Provide the (X, Y) coordinate of the cell's center where the given text is located.  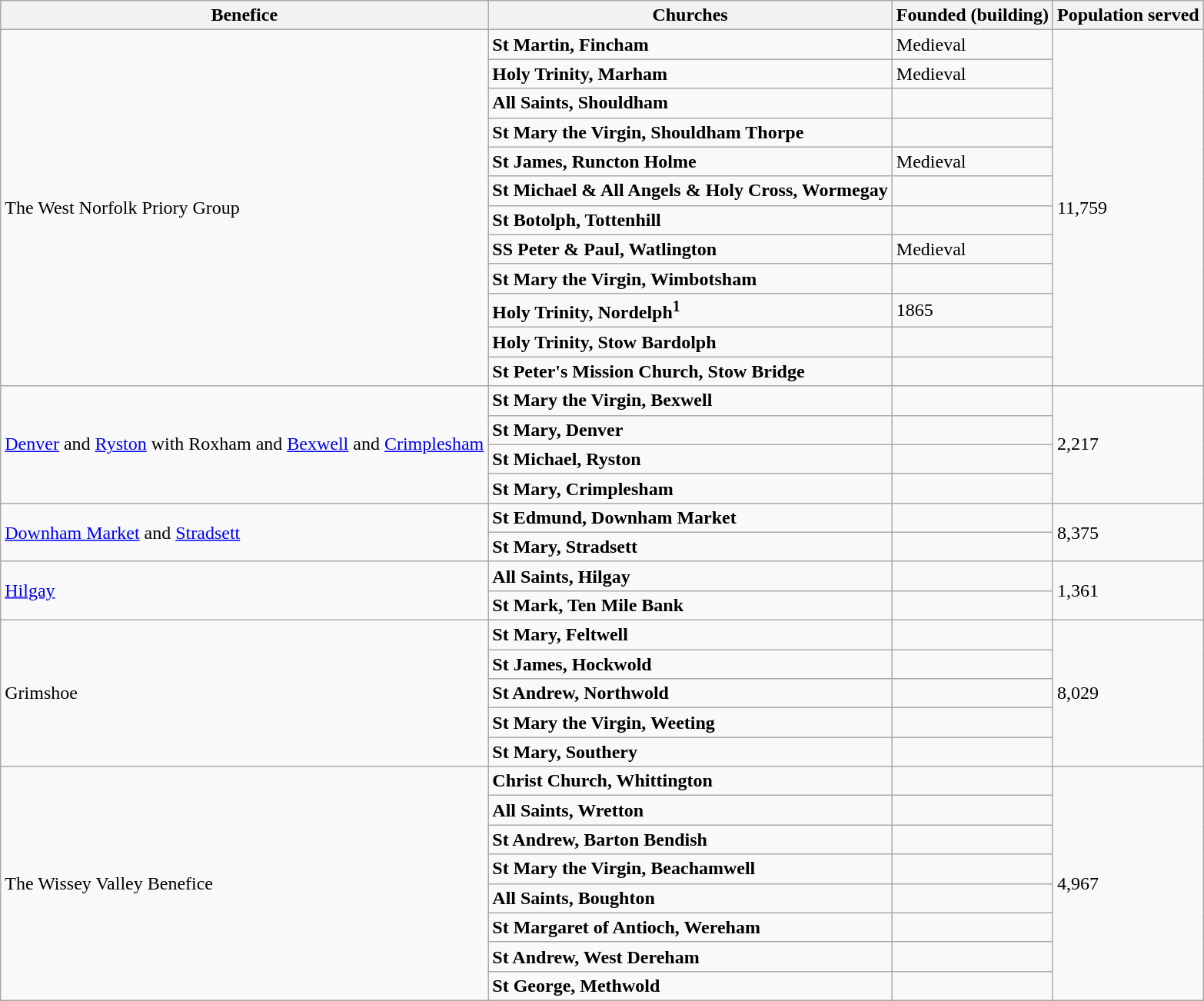
All Saints, Wretton (690, 810)
St Andrew, West Dereham (690, 956)
Downham Market and Stradsett (244, 532)
Hilgay (244, 590)
4,967 (1128, 883)
St Mary, Feltwell (690, 635)
Holy Trinity, Stow Bardolph (690, 342)
St Mary the Virgin, Wimbotsham (690, 278)
8,029 (1128, 693)
Benefice (244, 15)
St Andrew, Northwold (690, 693)
All Saints, Boughton (690, 898)
St Andrew, Barton Bendish (690, 840)
St Michael, Ryston (690, 459)
St Mark, Ten Mile Bank (690, 605)
The Wissey Valley Benefice (244, 883)
All Saints, Shouldham (690, 103)
Holy Trinity, Marham (690, 74)
St Botolph, Tottenhill (690, 220)
Population served (1128, 15)
St George, Methwold (690, 986)
St Mary the Virgin, Shouldham Thorpe (690, 132)
Churches (690, 15)
Founded (building) (972, 15)
The West Norfolk Priory Group (244, 208)
St Mary, Stradsett (690, 547)
St Edmund, Downham Market (690, 517)
St Mary, Crimplesham (690, 488)
St Michael & All Angels & Holy Cross, Wormegay (690, 191)
St Martin, Fincham (690, 45)
11,759 (1128, 208)
Grimshoe (244, 693)
2,217 (1128, 444)
Christ Church, Whittington (690, 781)
St Peter's Mission Church, Stow Bridge (690, 371)
St Mary the Virgin, Weeting (690, 723)
St Margaret of Antioch, Wereham (690, 927)
SS Peter & Paul, Watlington (690, 249)
Holy Trinity, Nordelph1 (690, 311)
St Mary the Virgin, Bexwell (690, 401)
1,361 (1128, 590)
St Mary, Southery (690, 752)
St James, Hockwold (690, 664)
Denver and Ryston with Roxham and Bexwell and Crimplesham (244, 444)
8,375 (1128, 532)
St Mary, Denver (690, 430)
1865 (972, 311)
St James, Runcton Holme (690, 161)
All Saints, Hilgay (690, 576)
St Mary the Virgin, Beachamwell (690, 869)
